Output the [X, Y] coordinate of the center of the cell containing the given text.  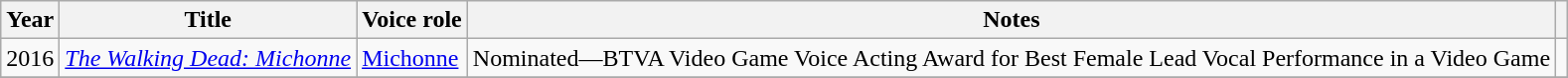
Nominated—BTVA Video Game Voice Acting Award for Best Female Lead Vocal Performance in a Video Game [1012, 58]
Title [209, 20]
The Walking Dead: Michonne [209, 58]
2016 [30, 58]
Year [30, 20]
Notes [1012, 20]
Voice role [412, 20]
Michonne [412, 58]
